Identify which cell holds the provided text, then report its [x, y] central coordinate. 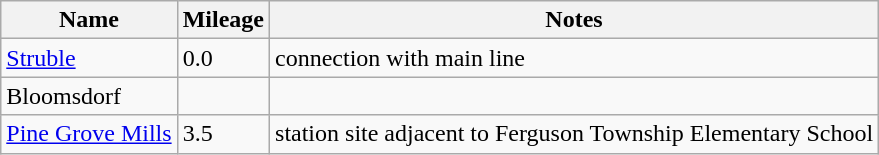
Name [89, 20]
connection with main line [574, 58]
station site adjacent to Ferguson Township Elementary School [574, 134]
Notes [574, 20]
Mileage [223, 20]
Bloomsdorf [89, 96]
Struble [89, 58]
0.0 [223, 58]
Pine Grove Mills [89, 134]
3.5 [223, 134]
